Determine the [x, y] coordinate at the center of the cell enclosing the given text.  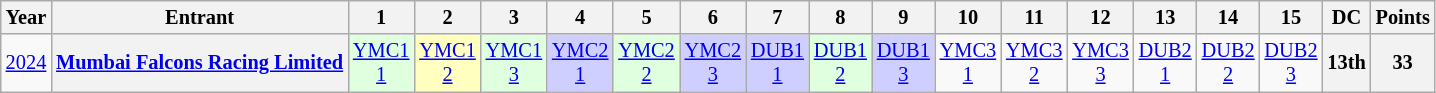
6 [713, 17]
YMC31 [968, 63]
DUB23 [1292, 63]
12 [1100, 17]
Entrant [200, 17]
YMC33 [1100, 63]
9 [904, 17]
DUB22 [1228, 63]
Mumbai Falcons Racing Limited [200, 63]
DC [1346, 17]
DUB13 [904, 63]
11 [1034, 17]
Points [1403, 17]
1 [381, 17]
10 [968, 17]
YMC21 [580, 63]
13 [1166, 17]
YMC13 [514, 63]
14 [1228, 17]
4 [580, 17]
Year [26, 17]
15 [1292, 17]
5 [646, 17]
YMC22 [646, 63]
2 [447, 17]
YMC32 [1034, 63]
YMC12 [447, 63]
YMC11 [381, 63]
DUB12 [840, 63]
YMC23 [713, 63]
DUB11 [778, 63]
3 [514, 17]
DUB21 [1166, 63]
2024 [26, 63]
8 [840, 17]
13th [1346, 63]
33 [1403, 63]
7 [778, 17]
